Search for the cell housing the specified text and yield its [x, y] center coordinate. 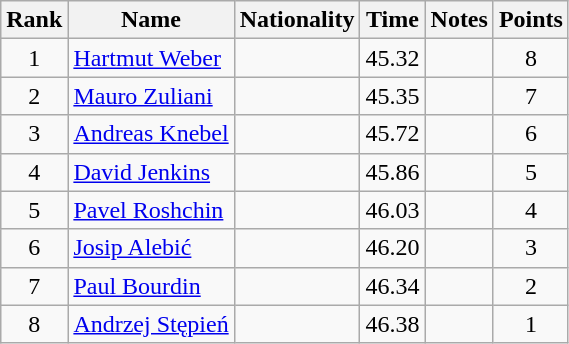
Points [530, 20]
45.86 [392, 172]
Andreas Knebel [151, 134]
45.35 [392, 96]
Andrzej Stępień [151, 324]
Mauro Zuliani [151, 96]
Rank [34, 20]
46.20 [392, 248]
Time [392, 20]
Nationality [297, 20]
Hartmut Weber [151, 58]
Name [151, 20]
46.34 [392, 286]
46.03 [392, 210]
46.38 [392, 324]
David Jenkins [151, 172]
Josip Alebić [151, 248]
Notes [459, 20]
45.32 [392, 58]
45.72 [392, 134]
Pavel Roshchin [151, 210]
Paul Bourdin [151, 286]
